Pinpoint the cell where the given text exists, returning its [X, Y] midpoint coordinate. 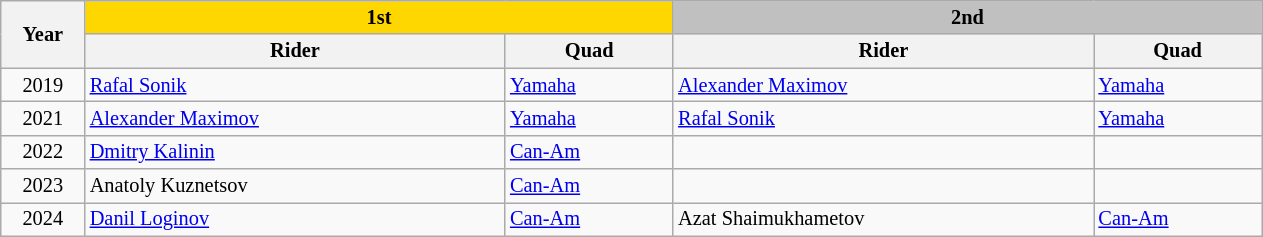
Year [43, 34]
Anatoly Kuznetsov [295, 186]
2024 [43, 219]
2nd [967, 17]
2021 [43, 118]
2023 [43, 186]
2019 [43, 85]
Dmitry Kalinin [295, 152]
Azat Shaimukhametov [883, 219]
Danil Loginov [295, 219]
1st [379, 17]
2022 [43, 152]
